Identify which cell holds the provided text, then report its [x, y] central coordinate. 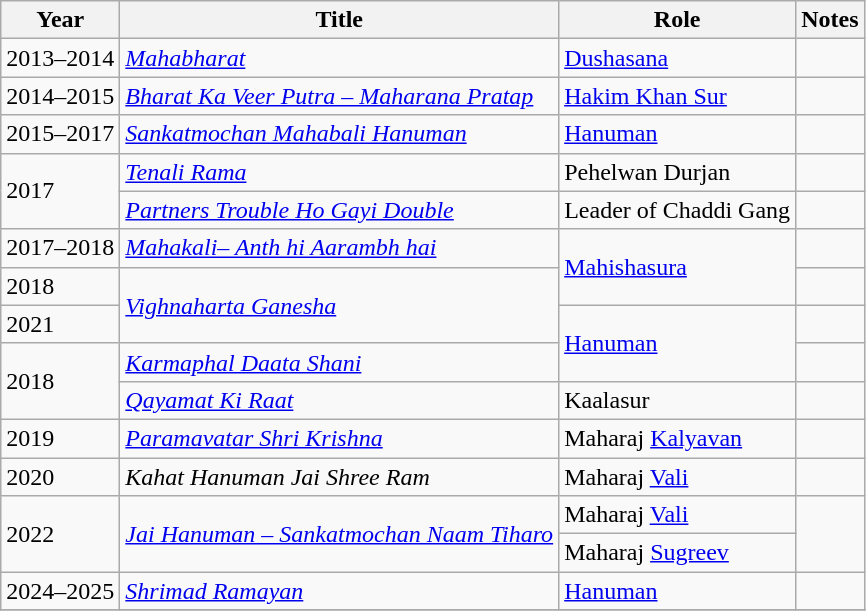
Mahabharat [340, 58]
2017–2018 [60, 248]
2019 [60, 438]
Sankatmochan Mahabali Hanuman [340, 134]
Shrimad Ramayan [340, 591]
Jai Hanuman – Sankatmochan Naam Tiharo [340, 534]
Karmaphal Daata Shani [340, 362]
2022 [60, 534]
Dushasana [678, 58]
Partners Trouble Ho Gayi Double [340, 210]
2017 [60, 191]
Vighnaharta Ganesha [340, 305]
Qayamat Ki Raat [340, 400]
2013–2014 [60, 58]
Pehelwan Durjan [678, 172]
Leader of Chaddi Gang [678, 210]
Notes [830, 20]
2014–2015 [60, 96]
Mahishasura [678, 267]
Title [340, 20]
Hakim Khan Sur [678, 96]
Role [678, 20]
2015–2017 [60, 134]
Maharaj Kalyavan [678, 438]
Year [60, 20]
Mahakali– Anth hi Aarambh hai [340, 248]
Kahat Hanuman Jai Shree Ram [340, 477]
Maharaj Sugreev [678, 553]
Bharat Ka Veer Putra – Maharana Pratap [340, 96]
2021 [60, 324]
Kaalasur [678, 400]
2020 [60, 477]
Tenali Rama [340, 172]
2024–2025 [60, 591]
Paramavatar Shri Krishna [340, 438]
